Locate the cell with the specified text and output its [X, Y] center coordinate. 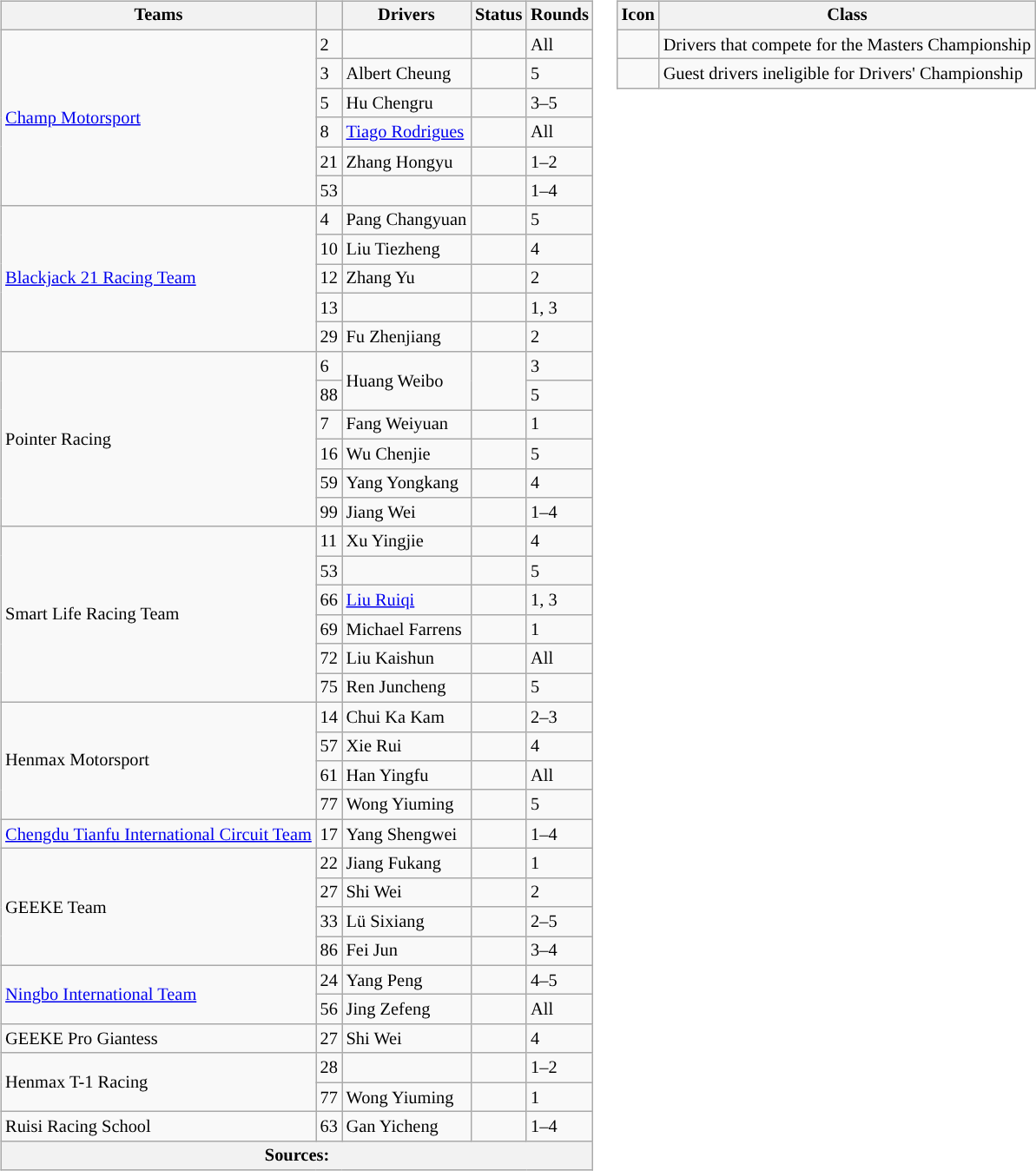
2–5 [559, 922]
Pang Changyuan [406, 220]
GEEKE Team [158, 907]
66 [329, 600]
Fu Zhenjiang [406, 337]
3–4 [559, 951]
8 [329, 132]
99 [329, 513]
Xu Yingjie [406, 541]
GEEKE Pro Giantess [158, 1039]
61 [329, 776]
Icon [638, 16]
13 [329, 308]
Class [848, 16]
Wu Chenjie [406, 453]
21 [329, 162]
Yang Yongkang [406, 483]
17 [329, 834]
Drivers [406, 16]
16 [329, 453]
Zhang Hongyu [406, 162]
Ren Juncheng [406, 688]
59 [329, 483]
56 [329, 1009]
Henmax T-1 Racing [158, 1082]
Zhang Yu [406, 279]
Jing Zefeng [406, 1009]
Lü Sixiang [406, 922]
Yang Peng [406, 980]
Ruisi Racing School [158, 1127]
88 [329, 395]
Chui Ka Kam [406, 717]
Guest drivers ineligible for Drivers' Championship [848, 74]
69 [329, 629]
10 [329, 249]
22 [329, 863]
Gan Yicheng [406, 1127]
28 [329, 1068]
Champ Motorsport [158, 117]
Blackjack 21 Racing Team [158, 278]
Drivers that compete for the Masters Championship [848, 44]
Jiang Fukang [406, 863]
Tiago Rodrigues [406, 132]
Status [498, 16]
63 [329, 1127]
Fang Weiyuan [406, 425]
75 [329, 688]
11 [329, 541]
86 [329, 951]
Ningbo International Team [158, 994]
Fei Jun [406, 951]
Liu Kaishun [406, 658]
3–5 [559, 103]
7 [329, 425]
Yang Shengwei [406, 834]
2–3 [559, 717]
12 [329, 279]
Henmax Motorsport [158, 761]
24 [329, 980]
Hu Chengru [406, 103]
Xie Rui [406, 746]
Teams [158, 16]
Rounds [559, 16]
Han Yingfu [406, 776]
4–5 [559, 980]
Sources: [297, 1155]
29 [329, 337]
57 [329, 746]
Smart Life Racing Team [158, 614]
Chengdu Tianfu International Circuit Team [158, 834]
Pointer Racing [158, 440]
14 [329, 717]
Liu Ruiqi [406, 600]
72 [329, 658]
33 [329, 922]
Jiang Wei [406, 513]
Huang Weibo [406, 380]
Liu Tiezheng [406, 249]
Michael Farrens [406, 629]
Albert Cheung [406, 74]
6 [329, 367]
